Detect which cell encompasses the target text, then output its (x, y) center coordinate. 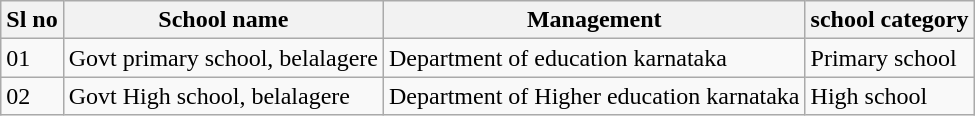
01 (32, 58)
school category (890, 20)
Govt High school, belalagere (223, 96)
Govt primary school, belalagere (223, 58)
02 (32, 96)
Management (594, 20)
Primary school (890, 58)
Department of Higher education karnataka (594, 96)
High school (890, 96)
Sl no (32, 20)
Department of education karnataka (594, 58)
School name (223, 20)
